Return (x, y) of the center of cell containing provided text 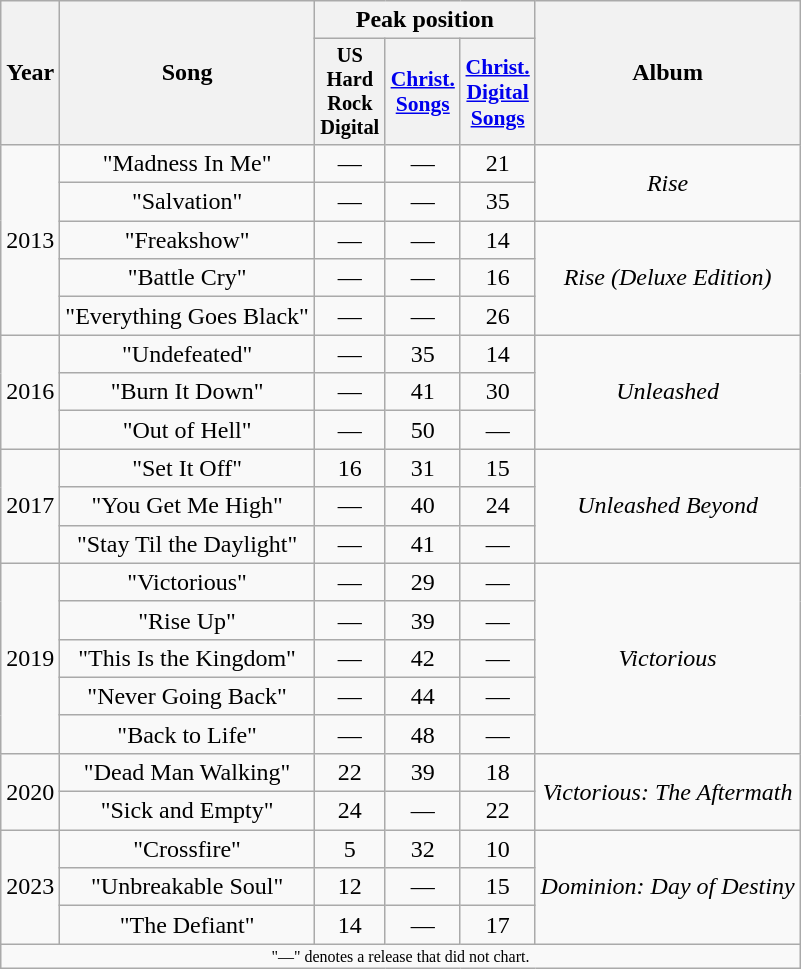
Rise (Deluxe Edition) (668, 278)
"The Defiant" (188, 925)
Unleashed Beyond (668, 506)
Peak position (424, 20)
21 (498, 163)
29 (422, 582)
Victorious: The Aftermath (668, 791)
Year (30, 73)
Dominion: Day of Destiny (668, 887)
2020 (30, 791)
Song (188, 73)
30 (498, 392)
"Rise Up" (188, 620)
26 (498, 316)
"Dead Man Walking" (188, 772)
50 (422, 430)
"Back to Life" (188, 734)
"Salvation" (188, 202)
31 (422, 468)
"Stay Til the Daylight" (188, 544)
"Sick and Empty" (188, 811)
"This Is the Kingdom" (188, 658)
"Burn It Down" (188, 392)
"You Get Me High" (188, 506)
42 (422, 658)
"Victorious" (188, 582)
"Madness In Me" (188, 163)
"—" denotes a release that did not chart. (400, 956)
Victorious (668, 658)
2019 (30, 658)
2017 (30, 506)
"Battle Cry" (188, 278)
"Freakshow" (188, 240)
Rise (668, 182)
17 (498, 925)
2013 (30, 239)
Album (668, 73)
"Undefeated" (188, 354)
12 (350, 887)
"Everything Goes Black" (188, 316)
32 (422, 849)
Christ.DigitalSongs (498, 92)
2023 (30, 887)
18 (498, 772)
5 (350, 849)
44 (422, 696)
"Unbreakable Soul" (188, 887)
Christ.Songs (422, 92)
Unleashed (668, 392)
40 (422, 506)
"Never Going Back" (188, 696)
2016 (30, 392)
"Crossfire" (188, 849)
USHardRockDigital (350, 92)
"Set It Off" (188, 468)
10 (498, 849)
"Out of Hell" (188, 430)
48 (422, 734)
